Return the (X, Y) coordinate for the center point of the cell that contains the specified text.  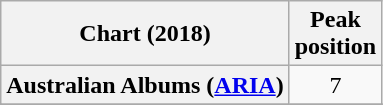
7 (335, 85)
Chart (2018) (145, 34)
Australian Albums (ARIA) (145, 85)
Peak position (335, 34)
